Extract the [X, Y] coordinate from the center of the cell holding the provided text.  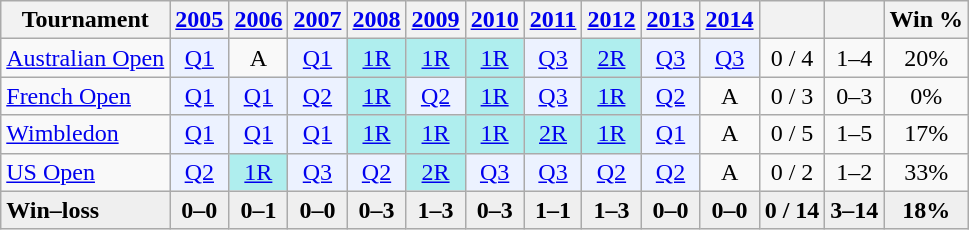
2007 [318, 20]
Win–loss [86, 210]
3–14 [854, 210]
2011 [553, 20]
2013 [670, 20]
French Open [86, 96]
18% [926, 210]
Wimbledon [86, 134]
20% [926, 58]
0 / 4 [792, 58]
Tournament [86, 20]
2008 [376, 20]
0% [926, 96]
0 / 5 [792, 134]
1–5 [854, 134]
2009 [436, 20]
2010 [494, 20]
2006 [258, 20]
33% [926, 172]
0 / 14 [792, 210]
Australian Open [86, 58]
0 / 2 [792, 172]
US Open [86, 172]
2005 [200, 20]
0–1 [258, 210]
1–2 [854, 172]
1–4 [854, 58]
1–1 [553, 210]
2012 [612, 20]
2014 [730, 20]
Win % [926, 20]
17% [926, 134]
0 / 3 [792, 96]
